Output the (X, Y) coordinate of the center of the cell containing the given text.  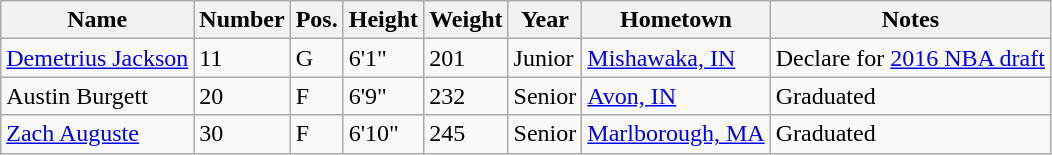
Demetrius Jackson (98, 58)
Notes (910, 20)
Year (545, 20)
Zach Auguste (98, 134)
Junior (545, 58)
6'1" (383, 58)
232 (466, 96)
6'9" (383, 96)
Declare for 2016 NBA draft (910, 58)
Avon, IN (676, 96)
Marlborough, MA (676, 134)
Pos. (316, 20)
6'10" (383, 134)
Austin Burgett (98, 96)
11 (242, 58)
G (316, 58)
245 (466, 134)
Mishawaka, IN (676, 58)
Name (98, 20)
Weight (466, 20)
20 (242, 96)
Hometown (676, 20)
201 (466, 58)
Height (383, 20)
30 (242, 134)
Number (242, 20)
